Return (x, y) of the center of cell containing provided text 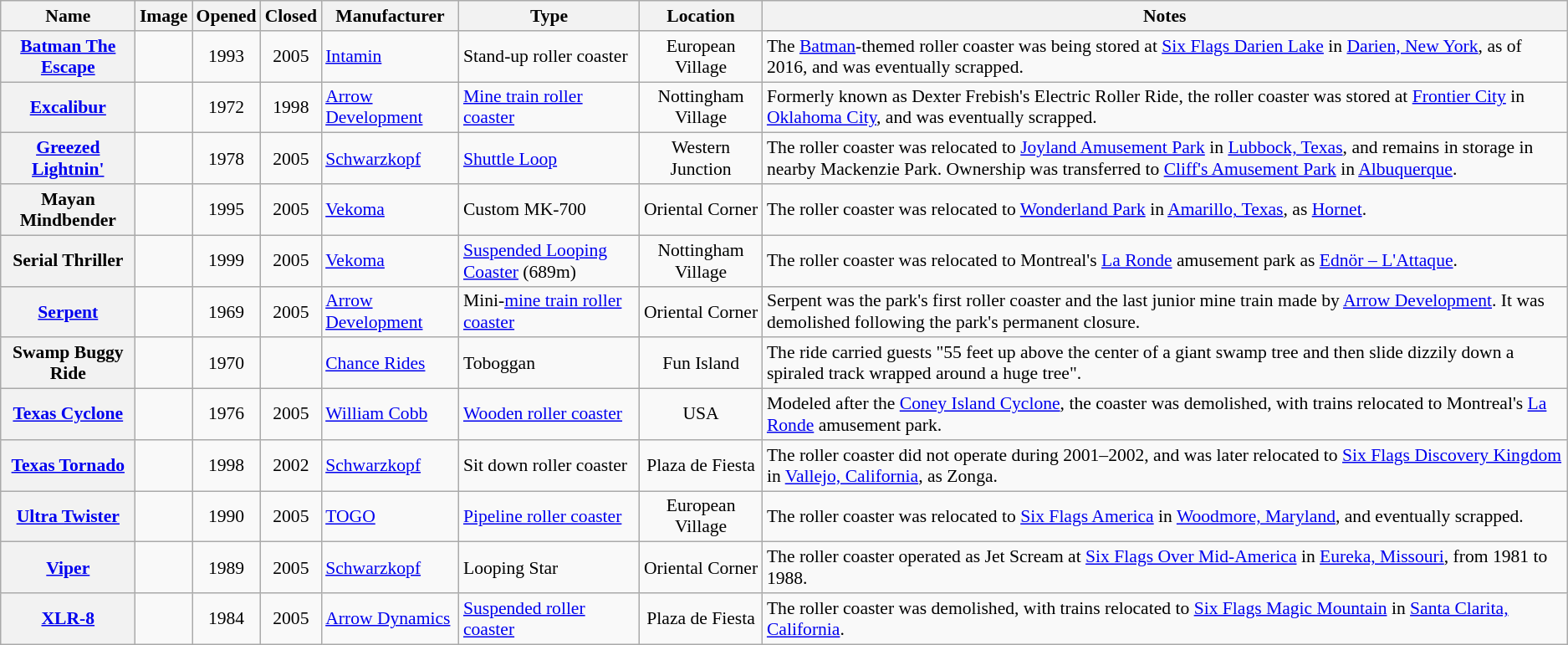
USA (701, 415)
Toboggan (549, 363)
Serpent (69, 311)
1984 (227, 619)
1969 (227, 311)
The roller coaster was relocated to Wonderland Park in Amarillo, Texas, as Hornet. (1165, 209)
The roller coaster was relocated to Six Flags America in Woodmore, Maryland, and eventually scrapped. (1165, 517)
1976 (227, 415)
Notes (1165, 16)
The ride carried guests "55 feet up above the center of a giant swamp tree and then slide dizzily down a spiraled track wrapped around a huge tree". (1165, 363)
Swamp Buggy Ride (69, 363)
Mine train roller coaster (549, 107)
Suspended roller coaster (549, 619)
The Batman-themed roller coaster was being stored at Six Flags Darien Lake in Darien, New York, as of 2016, and was eventually scrapped. (1165, 57)
1990 (227, 517)
Wooden roller coaster (549, 415)
The roller coaster operated as Jet Scream at Six Flags Over Mid-America in Eureka, Missouri, from 1981 to 1988. (1165, 567)
Sit down roller coaster (549, 465)
Texas Cyclone (69, 415)
Pipeline roller coaster (549, 517)
Manufacturer (390, 16)
The roller coaster was relocated to Montreal's La Ronde amusement park as Ednör – L'Attaque. (1165, 261)
TOGO (390, 517)
Western Junction (701, 159)
Intamin (390, 57)
1993 (227, 57)
2002 (291, 465)
Location (701, 16)
Suspended Looping Coaster (689m) (549, 261)
The roller coaster did not operate during 2001–2002, and was later relocated to Six Flags Discovery Kingdom in Vallejo, California, as Zonga. (1165, 465)
XLR-8 (69, 619)
Viper (69, 567)
Serial Thriller (69, 261)
Fun Island (701, 363)
Name (69, 16)
Custom MK-700 (549, 209)
Arrow Dynamics (390, 619)
Stand-up roller coaster (549, 57)
Ultra Twister (69, 517)
Closed (291, 16)
Type (549, 16)
1978 (227, 159)
1989 (227, 567)
Shuttle Loop (549, 159)
Mayan Mindbender (69, 209)
The roller coaster was demolished, with trains relocated to Six Flags Magic Mountain in Santa Clarita, California. (1165, 619)
1972 (227, 107)
Looping Star (549, 567)
Opened (227, 16)
Chance Rides (390, 363)
Excalibur (69, 107)
Texas Tornado (69, 465)
Image (164, 16)
1970 (227, 363)
Mini-mine train roller coaster (549, 311)
William Cobb (390, 415)
Modeled after the Coney Island Cyclone, the coaster was demolished, with trains relocated to Montreal's La Ronde amusement park. (1165, 415)
Greezed Lightnin' (69, 159)
1995 (227, 209)
1999 (227, 261)
Batman The Escape (69, 57)
